Scan for the cell matching the given text and deliver its (x, y) coordinate at center. 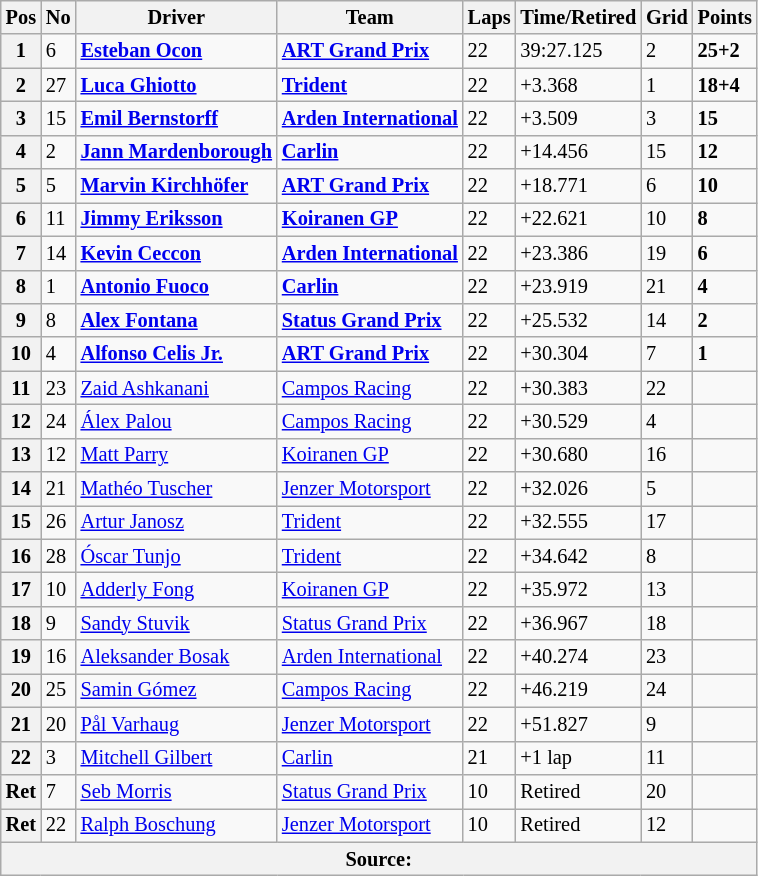
Ralph Boschung (176, 825)
28 (58, 556)
+1 lap (579, 758)
+40.274 (579, 657)
Time/Retired (579, 17)
Kevin Ceccon (176, 253)
Alfonso Celis Jr. (176, 354)
+3.509 (579, 118)
+18.771 (579, 186)
26 (58, 522)
+36.967 (579, 623)
Adderly Fong (176, 589)
18+4 (725, 85)
Emil Bernstorff (176, 118)
+30.529 (579, 421)
Pål Varhaug (176, 724)
Alex Fontana (176, 320)
Driver (176, 17)
Luca Ghiotto (176, 85)
Team (370, 17)
Mitchell Gilbert (176, 758)
+25.532 (579, 320)
+30.680 (579, 455)
25+2 (725, 51)
+3.368 (579, 85)
+23.386 (579, 253)
27 (58, 85)
Seb Morris (176, 791)
Zaid Ashkanani (176, 388)
+35.972 (579, 589)
Samin Gómez (176, 690)
Artur Janosz (176, 522)
+51.827 (579, 724)
Antonio Fuoco (176, 287)
25 (58, 690)
+30.304 (579, 354)
Grid (667, 17)
Álex Palou (176, 421)
+30.383 (579, 388)
Esteban Ocon (176, 51)
Óscar Tunjo (176, 556)
Jann Mardenborough (176, 152)
Laps (490, 17)
Source: (379, 859)
+34.642 (579, 556)
+14.456 (579, 152)
No (58, 17)
Mathéo Tuscher (176, 489)
+32.555 (579, 522)
Matt Parry (176, 455)
Points (725, 17)
Aleksander Bosak (176, 657)
39:27.125 (579, 51)
Marvin Kirchhöfer (176, 186)
+23.919 (579, 287)
Sandy Stuvik (176, 623)
Jimmy Eriksson (176, 219)
+22.621 (579, 219)
Pos (21, 17)
+46.219 (579, 690)
+32.026 (579, 489)
